Determine the (X, Y) coordinate at the center of the cell enclosing the given text.  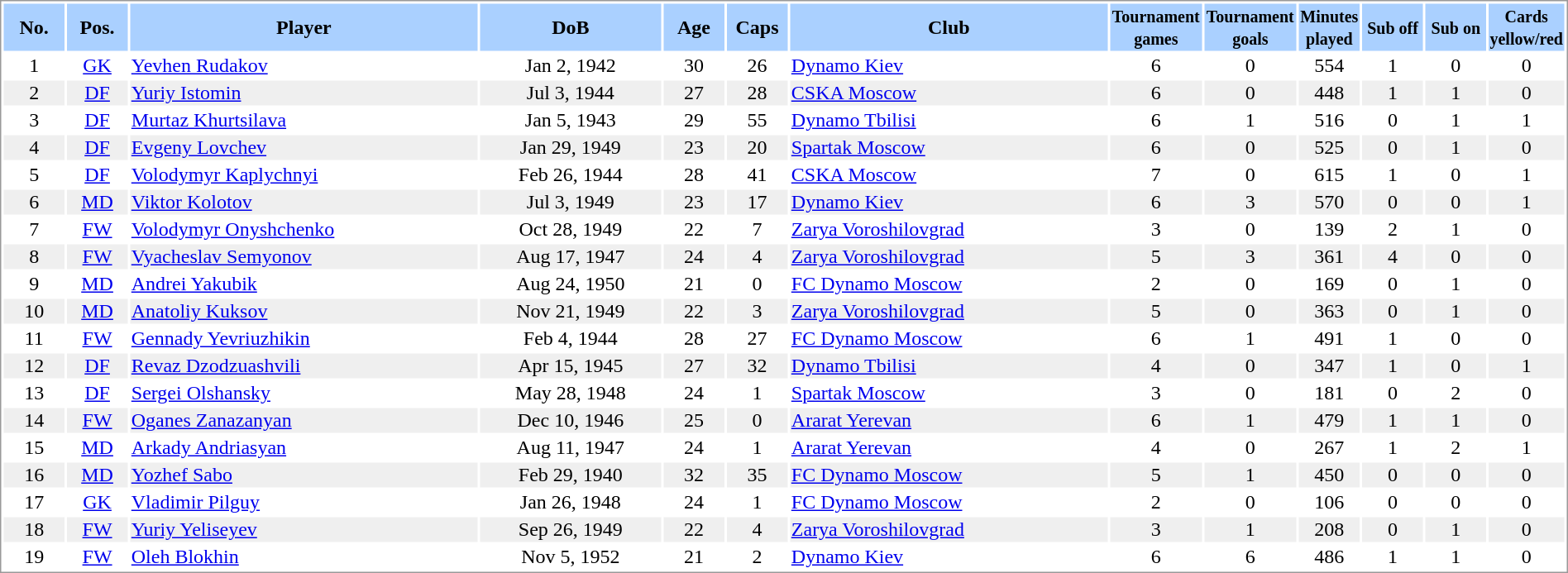
Anatoliy Kuksov (304, 312)
208 (1329, 530)
9 (33, 284)
Yuriy Istomin (304, 93)
Yozhef Sabo (304, 475)
570 (1329, 203)
554 (1329, 65)
Gennady Yevriuzhikin (304, 338)
Jan 5, 1943 (571, 120)
Pos. (98, 26)
Tournamentgoals (1250, 26)
Aug 11, 1947 (571, 447)
615 (1329, 174)
363 (1329, 312)
Age (693, 26)
450 (1329, 475)
Nov 5, 1952 (571, 556)
Dec 10, 1946 (571, 421)
169 (1329, 284)
491 (1329, 338)
Yevhen Rudakov (304, 65)
Player (304, 26)
May 28, 1948 (571, 393)
13 (33, 393)
Sep 26, 1949 (571, 530)
No. (33, 26)
Andrei Yakubik (304, 284)
Jan 2, 1942 (571, 65)
Viktor Kolotov (304, 203)
516 (1329, 120)
Vyacheslav Semyonov (304, 257)
16 (33, 475)
19 (33, 556)
Minutesplayed (1329, 26)
Vladimir Pilguy (304, 502)
15 (33, 447)
Aug 24, 1950 (571, 284)
Murtaz Khurtsilava (304, 120)
Yuriy Yeliseyev (304, 530)
DoB (571, 26)
Jan 29, 1949 (571, 148)
Club (949, 26)
Feb 4, 1944 (571, 338)
Caps (758, 26)
Sergei Olshansky (304, 393)
139 (1329, 229)
Tournamentgames (1156, 26)
25 (693, 421)
Revaz Dzodzuashvili (304, 366)
Oleh Blokhin (304, 556)
Sub on (1456, 26)
Oganes Zanazanyan (304, 421)
347 (1329, 366)
14 (33, 421)
Arkady Andriasyan (304, 447)
11 (33, 338)
Volodymyr Kaplychnyi (304, 174)
Cardsyellow/red (1527, 26)
Sub off (1393, 26)
267 (1329, 447)
486 (1329, 556)
479 (1329, 421)
26 (758, 65)
29 (693, 120)
448 (1329, 93)
18 (33, 530)
35 (758, 475)
10 (33, 312)
Jan 26, 1948 (571, 502)
30 (693, 65)
Evgeny Lovchev (304, 148)
12 (33, 366)
55 (758, 120)
361 (1329, 257)
Jul 3, 1944 (571, 93)
8 (33, 257)
20 (758, 148)
Aug 17, 1947 (571, 257)
525 (1329, 148)
Jul 3, 1949 (571, 203)
106 (1329, 502)
Nov 21, 1949 (571, 312)
181 (1329, 393)
Apr 15, 1945 (571, 366)
41 (758, 174)
Oct 28, 1949 (571, 229)
Feb 26, 1944 (571, 174)
Volodymyr Onyshchenko (304, 229)
Feb 29, 1940 (571, 475)
